Find where the given text appears and provide that cell's center as (X, Y) coordinate. 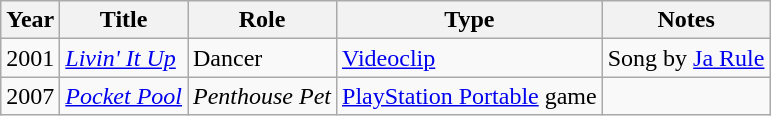
Title (124, 20)
Notes (686, 20)
Livin' It Up (124, 58)
PlayStation Portable game (470, 96)
Song by Ja Rule (686, 58)
Pocket Pool (124, 96)
Year (30, 20)
2007 (30, 96)
Penthouse Pet (262, 96)
Role (262, 20)
Type (470, 20)
Videoclip (470, 58)
Dancer (262, 58)
2001 (30, 58)
